Search for the cell housing the specified text and yield its [X, Y] center coordinate. 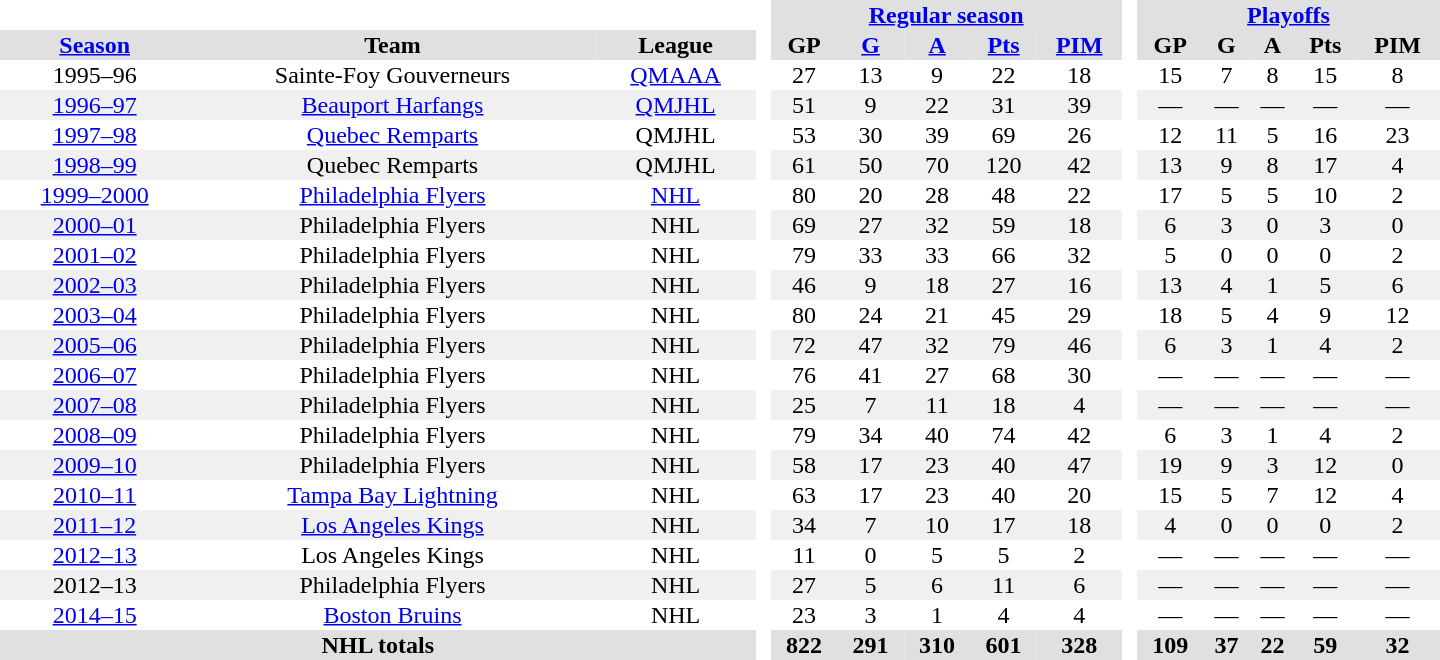
Regular season [946, 15]
58 [804, 465]
72 [804, 345]
76 [804, 375]
1995–96 [94, 75]
2005–06 [94, 345]
Season [94, 45]
24 [870, 315]
2008–09 [94, 435]
328 [1080, 645]
53 [804, 135]
2003–04 [94, 315]
Team [392, 45]
1997–98 [94, 135]
1996–97 [94, 105]
NHL totals [378, 645]
2000–01 [94, 225]
25 [804, 405]
19 [1170, 465]
50 [870, 165]
QMAAA [676, 75]
601 [1004, 645]
1998–99 [94, 165]
45 [1004, 315]
822 [804, 645]
74 [1004, 435]
310 [938, 645]
63 [804, 495]
League [676, 45]
109 [1170, 645]
70 [938, 165]
Sainte-Foy Gouverneurs [392, 75]
51 [804, 105]
41 [870, 375]
48 [1004, 195]
2001–02 [94, 255]
Boston Bruins [392, 615]
61 [804, 165]
31 [1004, 105]
1999–2000 [94, 195]
Beauport Harfangs [392, 105]
Tampa Bay Lightning [392, 495]
68 [1004, 375]
291 [870, 645]
2011–12 [94, 525]
26 [1080, 135]
2009–10 [94, 465]
2007–08 [94, 405]
28 [938, 195]
66 [1004, 255]
120 [1004, 165]
2006–07 [94, 375]
2014–15 [94, 615]
2002–03 [94, 285]
2010–11 [94, 495]
21 [938, 315]
37 [1226, 645]
Playoffs [1288, 15]
29 [1080, 315]
